Detect which cell encompasses the target text, then output its [x, y] center coordinate. 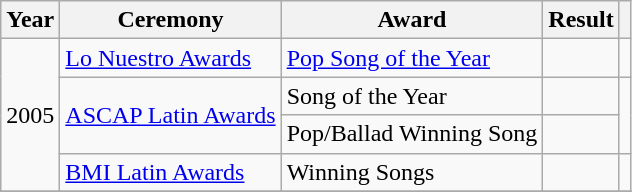
Award [412, 20]
2005 [30, 115]
Ceremony [170, 20]
Winning Songs [412, 172]
ASCAP Latin Awards [170, 115]
Pop Song of the Year [412, 58]
BMI Latin Awards [170, 172]
Result [581, 20]
Song of the Year [412, 96]
Pop/Ballad Winning Song [412, 134]
Year [30, 20]
Lo Nuestro Awards [170, 58]
